Extract the (x, y) coordinate from the center of the cell holding the provided text.  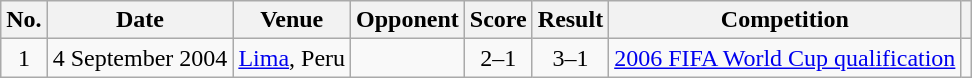
Venue (292, 20)
No. (24, 20)
Competition (785, 20)
1 (24, 58)
4 September 2004 (140, 58)
Score (498, 20)
2–1 (498, 58)
Opponent (408, 20)
3–1 (570, 58)
Date (140, 20)
2006 FIFA World Cup qualification (785, 58)
Lima, Peru (292, 58)
Result (570, 20)
